Pinpoint the cell where the given text exists, returning its (X, Y) midpoint coordinate. 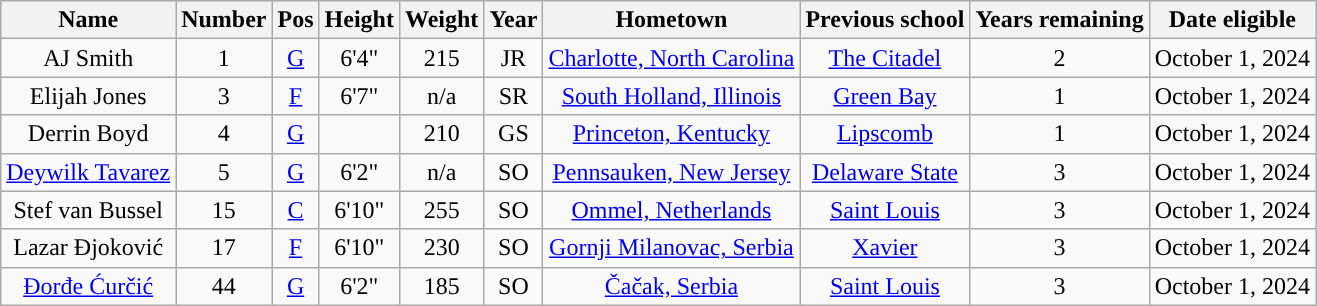
Year (514, 20)
185 (441, 286)
215 (441, 58)
Pennsauken, New Jersey (672, 172)
Green Bay (885, 96)
6'7" (359, 96)
Delaware State (885, 172)
Weight (441, 20)
44 (224, 286)
Xavier (885, 248)
Princeton, Kentucky (672, 134)
Lazar Đjoković (88, 248)
Deywilk Tavarez (88, 172)
AJ Smith (88, 58)
210 (441, 134)
Đorđe Ćurčić (88, 286)
Date eligible (1232, 20)
Derrin Boyd (88, 134)
5 (224, 172)
SR (514, 96)
Hometown (672, 20)
Gornji Milanovac, Serbia (672, 248)
Previous school (885, 20)
Čačak, Serbia (672, 286)
GS (514, 134)
6'4" (359, 58)
C (296, 210)
JR (514, 58)
Years remaining (1060, 20)
17 (224, 248)
255 (441, 210)
Lipscomb (885, 134)
Name (88, 20)
15 (224, 210)
Number (224, 20)
4 (224, 134)
Stef van Bussel (88, 210)
Pos (296, 20)
2 (1060, 58)
South Holland, Illinois (672, 96)
Elijah Jones (88, 96)
Ommel, Netherlands (672, 210)
The Citadel (885, 58)
Charlotte, North Carolina (672, 58)
230 (441, 248)
Height (359, 20)
